Output the [X, Y] coordinate of the center of the cell containing the given text.  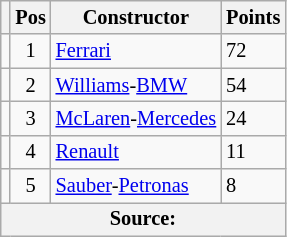
Pos [30, 17]
Renault [136, 152]
3 [30, 118]
Points [253, 17]
4 [30, 152]
24 [253, 118]
2 [30, 85]
McLaren-Mercedes [136, 118]
8 [253, 186]
5 [30, 186]
54 [253, 85]
Source: [143, 219]
Sauber-Petronas [136, 186]
Williams-BMW [136, 85]
72 [253, 51]
11 [253, 152]
1 [30, 51]
Ferrari [136, 51]
Constructor [136, 17]
